Return (X, Y) of the center of cell containing provided text 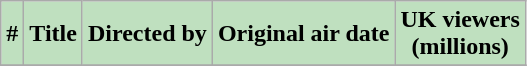
Directed by (147, 34)
Title (54, 34)
UK viewers(millions) (460, 34)
# (12, 34)
Original air date (304, 34)
